Return the (X, Y) coordinate for the center point of the cell that contains the specified text.  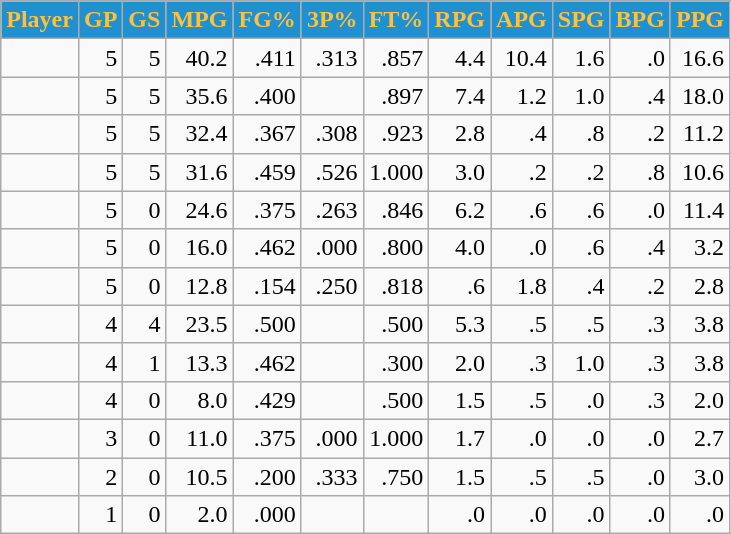
Player (40, 20)
35.6 (200, 96)
1.7 (460, 438)
3P% (332, 20)
13.3 (200, 362)
.459 (267, 172)
11.0 (200, 438)
10.5 (200, 477)
.429 (267, 400)
PPG (700, 20)
.250 (332, 286)
FT% (396, 20)
16.6 (700, 58)
1.8 (522, 286)
.897 (396, 96)
.200 (267, 477)
10.6 (700, 172)
8.0 (200, 400)
32.4 (200, 134)
.308 (332, 134)
2.7 (700, 438)
.300 (396, 362)
.263 (332, 210)
.400 (267, 96)
.313 (332, 58)
.818 (396, 286)
MPG (200, 20)
31.6 (200, 172)
FG% (267, 20)
RPG (460, 20)
1.6 (581, 58)
APG (522, 20)
3.2 (700, 248)
SPG (581, 20)
BPG (640, 20)
4.4 (460, 58)
11.4 (700, 210)
3 (100, 438)
6.2 (460, 210)
.800 (396, 248)
24.6 (200, 210)
7.4 (460, 96)
GP (100, 20)
5.3 (460, 324)
23.5 (200, 324)
.154 (267, 286)
GS (144, 20)
.411 (267, 58)
.857 (396, 58)
4.0 (460, 248)
10.4 (522, 58)
.846 (396, 210)
.526 (332, 172)
40.2 (200, 58)
16.0 (200, 248)
2 (100, 477)
.367 (267, 134)
18.0 (700, 96)
.333 (332, 477)
12.8 (200, 286)
.750 (396, 477)
.923 (396, 134)
11.2 (700, 134)
1.2 (522, 96)
